Detect which cell encompasses the target text, then output its (X, Y) center coordinate. 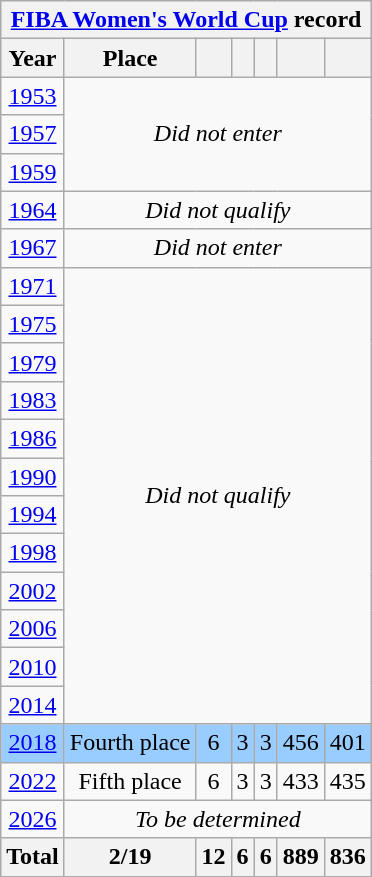
435 (348, 781)
1983 (33, 400)
2/19 (130, 857)
2022 (33, 781)
2018 (33, 743)
1990 (33, 477)
836 (348, 857)
Year (33, 58)
12 (214, 857)
2006 (33, 629)
FIBA Women's World Cup record (186, 20)
Fourth place (130, 743)
1998 (33, 553)
1975 (33, 324)
401 (348, 743)
Total (33, 857)
Place (130, 58)
1964 (33, 210)
2002 (33, 591)
1959 (33, 172)
1986 (33, 438)
Fifth place (130, 781)
456 (300, 743)
889 (300, 857)
1957 (33, 134)
433 (300, 781)
To be determined (218, 819)
1994 (33, 515)
1967 (33, 248)
2010 (33, 667)
2026 (33, 819)
1953 (33, 96)
1971 (33, 286)
1979 (33, 362)
2014 (33, 705)
